Scan for the cell matching the given text and deliver its (X, Y) coordinate at center. 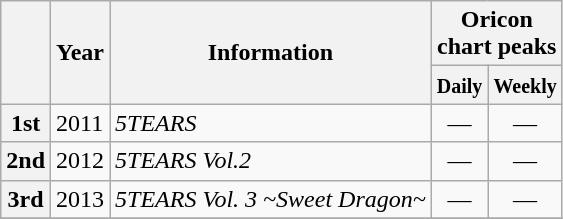
Daily (460, 85)
Information (271, 52)
2013 (80, 199)
Oricon chart peaks (496, 34)
5TEARS Vol.2 (271, 161)
Weekly (525, 85)
2011 (80, 123)
1st (26, 123)
3rd (26, 199)
5TEARS (271, 123)
5TEARS Vol. 3 ~Sweet Dragon~ (271, 199)
2012 (80, 161)
Year (80, 52)
2nd (26, 161)
